Identify which cell holds the provided text, then report its [X, Y] central coordinate. 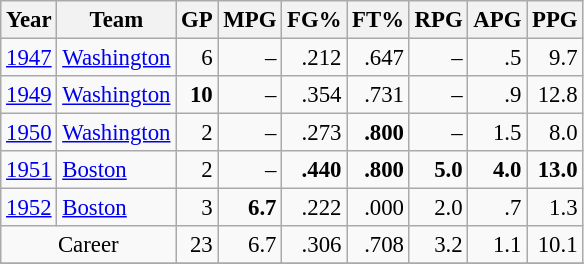
1952 [29, 208]
23 [197, 245]
.354 [314, 95]
12.8 [555, 95]
1950 [29, 133]
6 [197, 58]
13.0 [555, 170]
FG% [314, 20]
5.0 [438, 170]
1.1 [498, 245]
Team [116, 20]
1949 [29, 95]
PPG [555, 20]
.708 [378, 245]
10 [197, 95]
9.7 [555, 58]
.306 [314, 245]
.7 [498, 208]
3 [197, 208]
Year [29, 20]
1.3 [555, 208]
1951 [29, 170]
.731 [378, 95]
4.0 [498, 170]
.5 [498, 58]
Career [88, 245]
APG [498, 20]
GP [197, 20]
1.5 [498, 133]
.440 [314, 170]
10.1 [555, 245]
1947 [29, 58]
2.0 [438, 208]
.222 [314, 208]
.9 [498, 95]
.647 [378, 58]
RPG [438, 20]
.273 [314, 133]
MPG [250, 20]
3.2 [438, 245]
8.0 [555, 133]
.000 [378, 208]
.212 [314, 58]
FT% [378, 20]
